Return (X, Y) of the center of cell containing provided text 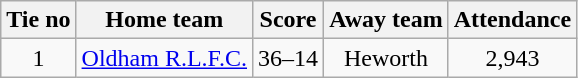
Home team (164, 20)
Away team (386, 20)
Heworth (386, 58)
36–14 (288, 58)
Tie no (38, 20)
2,943 (512, 58)
Oldham R.L.F.C. (164, 58)
Attendance (512, 20)
Score (288, 20)
1 (38, 58)
